Find where the given text appears and provide that cell's center as [x, y] coordinate. 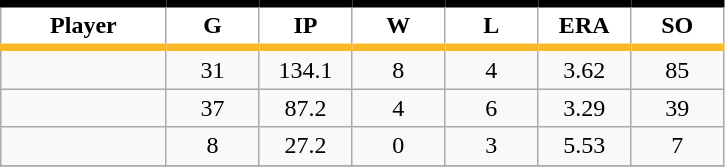
7 [678, 146]
Player [84, 26]
3.62 [584, 68]
G [212, 26]
87.2 [306, 108]
W [398, 26]
SO [678, 26]
85 [678, 68]
IP [306, 26]
6 [492, 108]
27.2 [306, 146]
0 [398, 146]
5.53 [584, 146]
37 [212, 108]
3.29 [584, 108]
39 [678, 108]
L [492, 26]
3 [492, 146]
134.1 [306, 68]
31 [212, 68]
ERA [584, 26]
